Find where the given text appears and provide that cell's center as [x, y] coordinate. 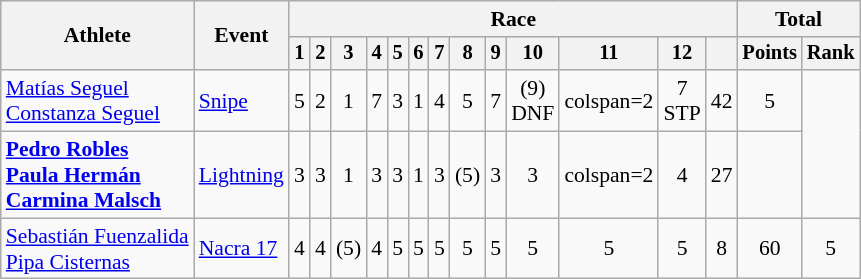
9 [496, 54]
Nacra 17 [242, 248]
60 [770, 248]
Race [514, 19]
Rank [831, 54]
6 [418, 54]
Lightning [242, 176]
10 [532, 54]
Pedro RoblesPaula HermánCarmina Malsch [98, 176]
Snipe [242, 100]
Total [799, 19]
Athlete [98, 36]
Matías SeguelConstanza Seguel [98, 100]
Points [770, 54]
Sebastián FuenzalidaPipa Cisternas [98, 248]
12 [682, 54]
Event [242, 36]
42 [722, 100]
27 [722, 176]
(9)DNF [532, 100]
11 [608, 54]
7STP [682, 100]
